Scan for the cell matching the given text and deliver its (x, y) coordinate at center. 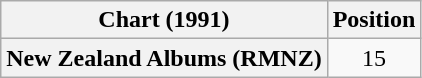
New Zealand Albums (RMNZ) (164, 58)
Chart (1991) (164, 20)
15 (374, 58)
Position (374, 20)
